Extract the [x, y] coordinate from the center of the cell holding the provided text.  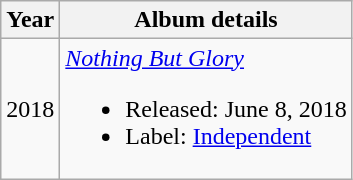
2018 [30, 109]
Nothing But GloryReleased: June 8, 2018Label: Independent [206, 109]
Album details [206, 20]
Year [30, 20]
